Detect which cell encompasses the target text, then output its [x, y] center coordinate. 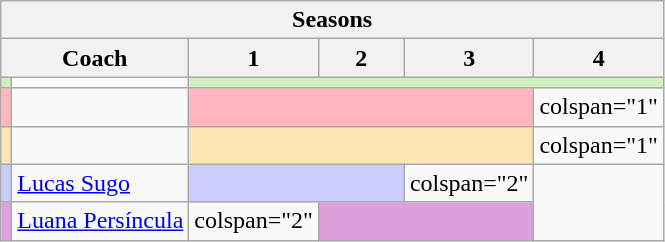
4 [599, 58]
Lucas Sugo [100, 183]
Seasons [332, 20]
Luana Persíncula [100, 221]
2 [361, 58]
1 [254, 58]
3 [469, 58]
Coach [95, 58]
